Capture the cell that displays the provided text and extract its (x, y) central coordinate. 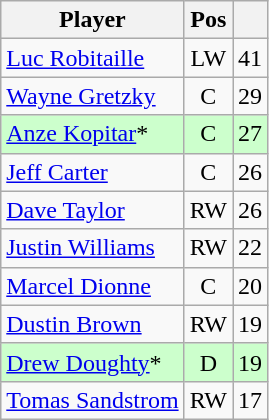
29 (250, 96)
17 (250, 400)
Justin Williams (92, 248)
Marcel Dionne (92, 286)
D (208, 362)
LW (208, 58)
27 (250, 134)
Tomas Sandstrom (92, 400)
Drew Doughty* (92, 362)
Luc Robitaille (92, 58)
Pos (208, 20)
41 (250, 58)
Wayne Gretzky (92, 96)
20 (250, 286)
Dustin Brown (92, 324)
22 (250, 248)
Jeff Carter (92, 172)
Anze Kopitar* (92, 134)
Dave Taylor (92, 210)
Player (92, 20)
